Capture the cell that displays the provided text and extract its (X, Y) central coordinate. 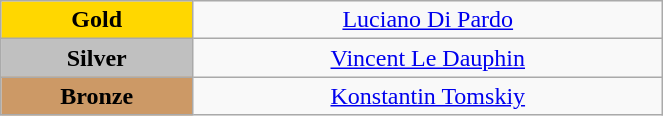
Bronze (97, 96)
Vincent Le Dauphin (428, 58)
Gold (97, 20)
Luciano Di Pardo (428, 20)
Silver (97, 58)
Konstantin Tomskiy (428, 96)
